Provide the (x, y) coordinate of the cell's center where the given text is located.  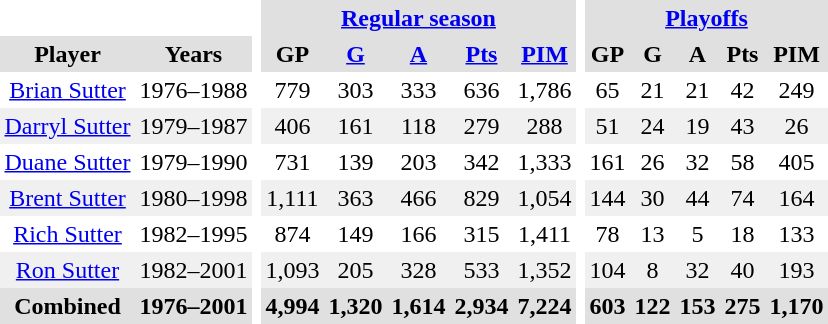
164 (796, 198)
Playoffs (706, 18)
731 (292, 162)
Ron Sutter (68, 270)
1,093 (292, 270)
328 (418, 270)
303 (356, 90)
1,614 (418, 306)
315 (482, 234)
1,333 (544, 162)
Player (68, 54)
Brent Sutter (68, 198)
4,994 (292, 306)
44 (698, 198)
42 (742, 90)
333 (418, 90)
2,934 (482, 306)
203 (418, 162)
24 (652, 126)
122 (652, 306)
1976–2001 (194, 306)
51 (608, 126)
405 (796, 162)
1,054 (544, 198)
19 (698, 126)
104 (608, 270)
Regular season (418, 18)
779 (292, 90)
342 (482, 162)
40 (742, 270)
Years (194, 54)
8 (652, 270)
65 (608, 90)
1982–1995 (194, 234)
275 (742, 306)
Combined (68, 306)
193 (796, 270)
406 (292, 126)
153 (698, 306)
Rich Sutter (68, 234)
166 (418, 234)
603 (608, 306)
78 (608, 234)
58 (742, 162)
118 (418, 126)
636 (482, 90)
1980–1998 (194, 198)
874 (292, 234)
1979–1987 (194, 126)
1,786 (544, 90)
Brian Sutter (68, 90)
829 (482, 198)
279 (482, 126)
1979–1990 (194, 162)
205 (356, 270)
1,320 (356, 306)
1982–2001 (194, 270)
74 (742, 198)
288 (544, 126)
5 (698, 234)
Duane Sutter (68, 162)
1976–1988 (194, 90)
1,352 (544, 270)
533 (482, 270)
30 (652, 198)
363 (356, 198)
149 (356, 234)
133 (796, 234)
13 (652, 234)
144 (608, 198)
1,411 (544, 234)
1,111 (292, 198)
Darryl Sutter (68, 126)
43 (742, 126)
466 (418, 198)
249 (796, 90)
7,224 (544, 306)
139 (356, 162)
1,170 (796, 306)
18 (742, 234)
